Identify which cell holds the provided text, then report its [x, y] central coordinate. 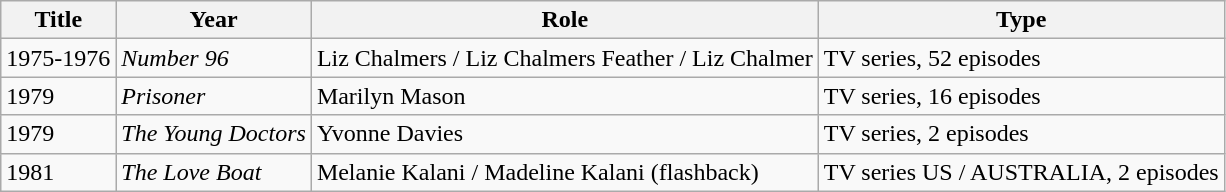
The Young Doctors [214, 134]
The Love Boat [214, 172]
Marilyn Mason [564, 96]
Liz Chalmers / Liz Chalmers Feather / Liz Chalmer [564, 58]
Role [564, 20]
TV series, 2 episodes [1021, 134]
1975-1976 [58, 58]
TV series, 16 episodes [1021, 96]
1981 [58, 172]
TV series, 52 episodes [1021, 58]
Year [214, 20]
Prisoner [214, 96]
TV series US / AUSTRALIA, 2 episodes [1021, 172]
Melanie Kalani / Madeline Kalani (flashback) [564, 172]
Number 96 [214, 58]
Yvonne Davies [564, 134]
Type [1021, 20]
Title [58, 20]
